Return (X, Y) of the center of cell containing provided text 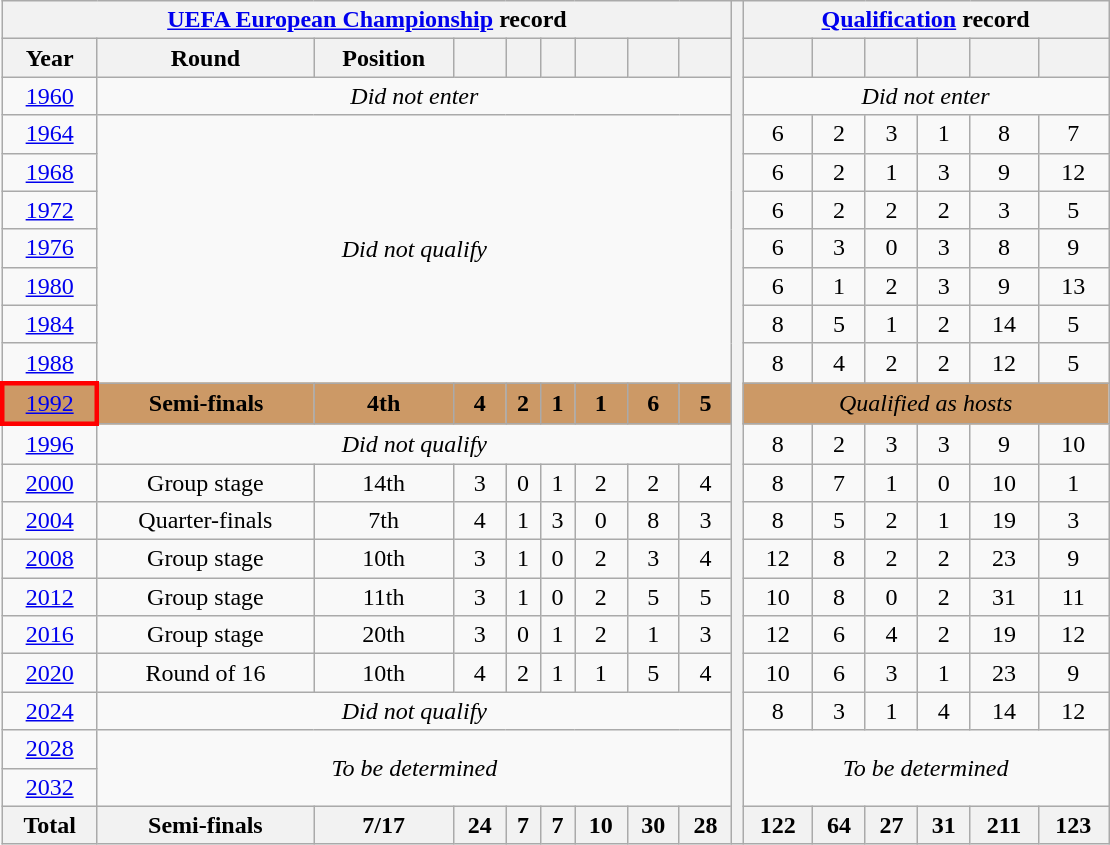
1964 (50, 134)
Qualified as hosts (926, 404)
11th (384, 597)
1996 (50, 444)
122 (778, 825)
28 (705, 825)
2000 (50, 483)
Round (206, 58)
2012 (50, 597)
Quarter-finals (206, 521)
11 (1073, 597)
2024 (50, 711)
2016 (50, 635)
4th (384, 404)
211 (1004, 825)
2020 (50, 673)
Qualification record (926, 20)
2008 (50, 559)
1992 (50, 404)
1976 (50, 248)
2032 (50, 787)
20th (384, 635)
123 (1073, 825)
27 (891, 825)
2004 (50, 521)
Total (50, 825)
Year (50, 58)
UEFA European Championship record (366, 20)
1980 (50, 286)
1984 (50, 324)
24 (480, 825)
1972 (50, 210)
1960 (50, 96)
1988 (50, 363)
1968 (50, 172)
2028 (50, 749)
7/17 (384, 825)
7th (384, 521)
Position (384, 58)
Round of 16 (206, 673)
30 (653, 825)
14th (384, 483)
64 (839, 825)
13 (1073, 286)
